Provide the [x, y] coordinate of the cell's center where the given text is located.  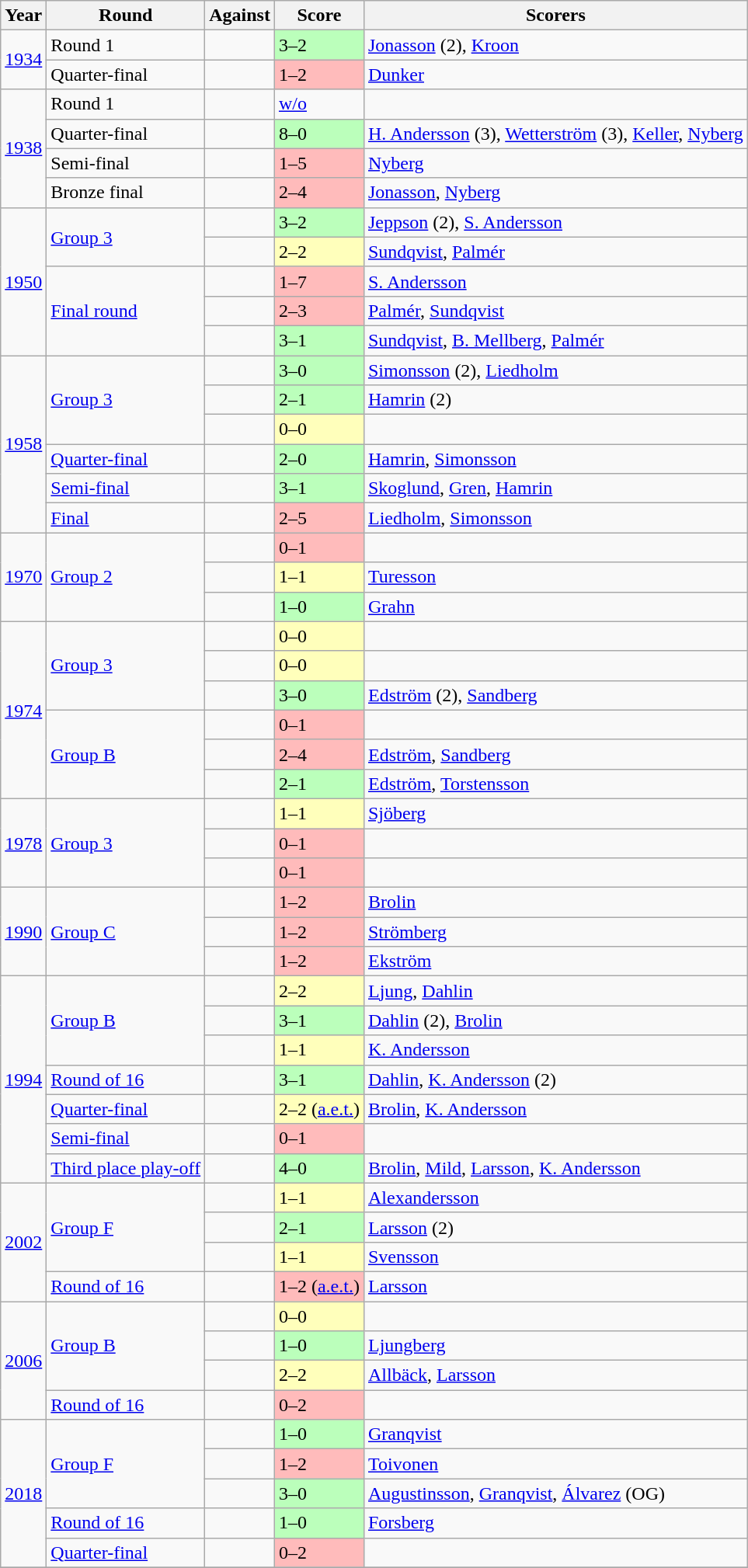
Hamrin, Simonsson [555, 459]
Final [126, 518]
Brolin, K. Andersson [555, 1109]
Strömberg [555, 932]
Against [240, 16]
Allbäck, Larsson [555, 1375]
Palmér, Sundqvist [555, 311]
2002 [23, 1242]
K. Andersson [555, 1050]
Brolin, Mild, Larsson, K. Andersson [555, 1168]
1–2 (a.e.t.) [318, 1286]
Skoglund, Gren, Hamrin [555, 488]
Dahlin, K. Andersson (2) [555, 1080]
Ekström [555, 961]
1958 [23, 444]
8–0 [318, 134]
Svensson [555, 1257]
Alexandersson [555, 1198]
2–2 (a.e.t.) [318, 1109]
Larsson [555, 1286]
Scorers [555, 16]
Edström (2), Sandberg [555, 695]
1978 [23, 843]
1970 [23, 577]
1–5 [318, 163]
Jonasson, Nyberg [555, 193]
Edström, Sandberg [555, 754]
Ljung, Dahlin [555, 991]
Score [318, 16]
Sundqvist, B. Mellberg, Palmér [555, 340]
Third place play-off [126, 1168]
Turesson [555, 577]
1974 [23, 710]
Liedholm, Simonsson [555, 518]
Dunker [555, 75]
1938 [23, 148]
Year [23, 16]
Jonasson (2), Kroon [555, 45]
Hamrin (2) [555, 400]
2006 [23, 1361]
2–3 [318, 311]
1–7 [318, 281]
Group 2 [126, 577]
S. Andersson [555, 281]
2–5 [318, 518]
Edström, Torstensson [555, 784]
Sundqvist, Palmér [555, 252]
Augustinsson, Granqvist, Álvarez (OG) [555, 1493]
4–0 [318, 1168]
Forsberg [555, 1523]
Nyberg [555, 163]
Granqvist [555, 1434]
Simonsson (2), Liedholm [555, 370]
Larsson (2) [555, 1227]
Dahlin (2), Brolin [555, 1020]
Group C [126, 932]
1950 [23, 281]
1994 [23, 1080]
Grahn [555, 607]
Brolin [555, 902]
Round [126, 16]
1934 [23, 60]
Jeppson (2), S. Andersson [555, 222]
Bronze final [126, 193]
1990 [23, 932]
Ljungberg [555, 1346]
2–0 [318, 459]
Sjöberg [555, 813]
Toivonen [555, 1464]
H. Andersson (3), Wetterström (3), Keller, Nyberg [555, 134]
2018 [23, 1493]
Final round [126, 311]
w/o [318, 104]
